Detect which cell encompasses the target text, then output its [X, Y] center coordinate. 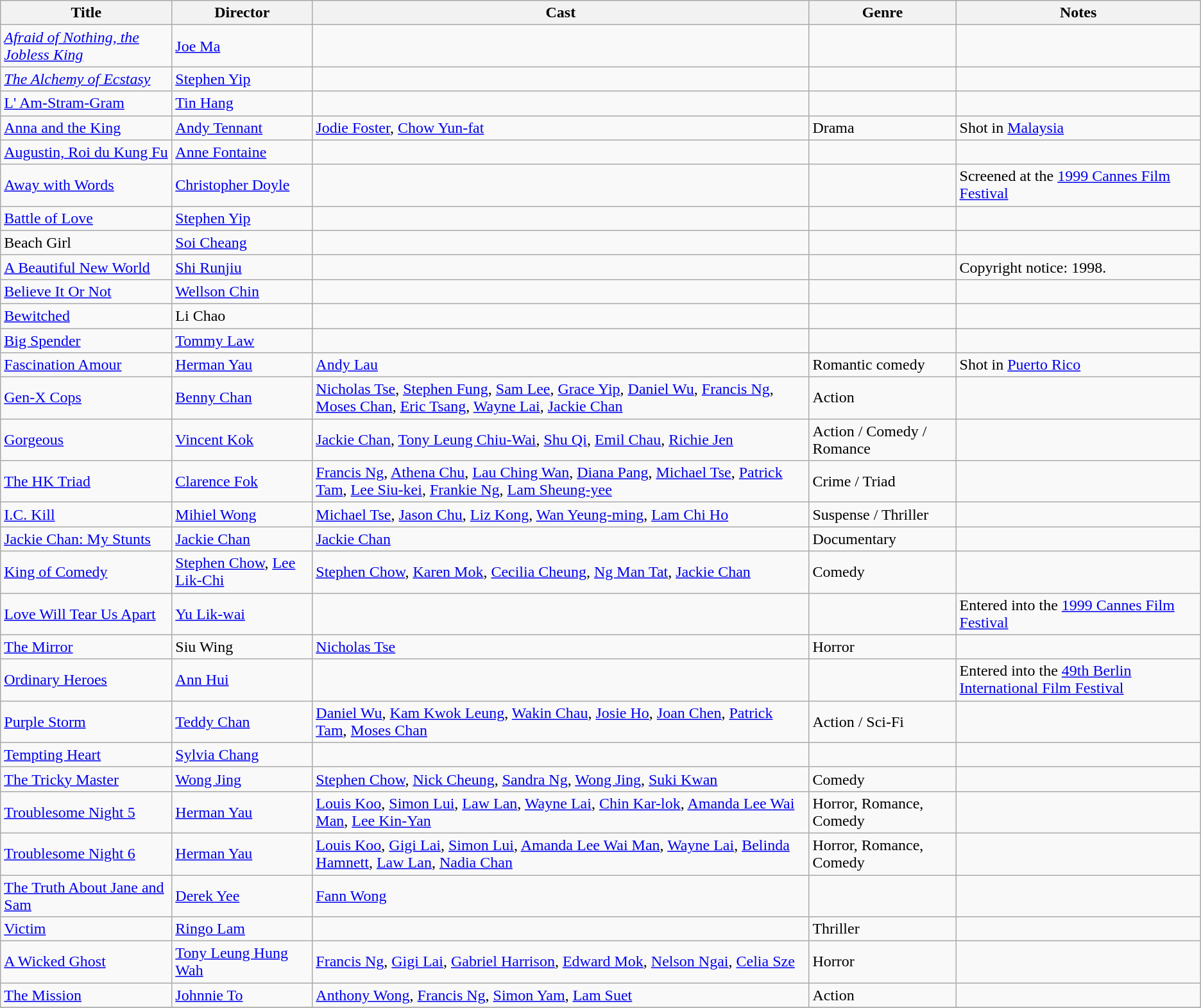
Yu Lik-wai [243, 613]
The Mirror [86, 647]
Li Chao [243, 316]
Shot in Puerto Rico [1078, 365]
Wong Jing [243, 779]
Benny Chan [243, 398]
Andy Lau [561, 365]
Anne Fontaine [243, 152]
Stephen Chow, Lee Lik-Chi [243, 572]
A Wicked Ghost [86, 962]
Wellson Chin [243, 291]
Entered into the 1999 Cannes Film Festival [1078, 613]
L' Am-Stram-Gram [86, 103]
Anthony Wong, Francis Ng, Simon Yam, Lam Suet [561, 995]
Johnnie To [243, 995]
Bewitched [86, 316]
Fascination Amour [86, 365]
Entered into the 49th Berlin International Film Festival [1078, 680]
Tony Leung Hung Wah [243, 962]
Louis Koo, Gigi Lai, Simon Lui, Amanda Lee Wai Man, Wayne Lai, Belinda Hamnett, Law Lan, Nadia Chan [561, 853]
Gen-X Cops [86, 398]
Augustin, Roi du Kung Fu [86, 152]
Louis Koo, Simon Lui, Law Lan, Wayne Lai, Chin Kar-lok, Amanda Lee Wai Man, Lee Kin-Yan [561, 812]
Sylvia Chang [243, 755]
Stephen Chow, Karen Mok, Cecilia Cheung, Ng Man Tat, Jackie Chan [561, 572]
Shot in Malaysia [1078, 128]
Crime / Triad [883, 481]
Soi Cheang [243, 243]
Christopher Doyle [243, 185]
Andy Tennant [243, 128]
Vincent Kok [243, 440]
Copyright notice: 1998. [1078, 267]
Suspense / Thriller [883, 515]
The Truth About Jane and Sam [86, 896]
Siu Wing [243, 647]
Shi Runjiu [243, 267]
I.C. Kill [86, 515]
The Mission [86, 995]
King of Comedy [86, 572]
Jackie Chan, Tony Leung Chiu-Wai, Shu Qi, Emil Chau, Richie Jen [561, 440]
Action / Sci-Fi [883, 721]
The Tricky Master [86, 779]
A Beautiful New World [86, 267]
Joe Ma [243, 46]
Michael Tse, Jason Chu, Liz Kong, Wan Yeung-ming, Lam Chi Ho [561, 515]
Big Spender [86, 341]
Screened at the 1999 Cannes Film Festival [1078, 185]
Action / Comedy / Romance [883, 440]
Jodie Foster, Chow Yun-fat [561, 128]
Troublesome Night 6 [86, 853]
Tommy Law [243, 341]
Romantic comedy [883, 365]
Francis Ng, Gigi Lai, Gabriel Harrison, Edward Mok, Nelson Ngai, Celia Sze [561, 962]
Clarence Fok [243, 481]
Love Will Tear Us Apart [86, 613]
Fann Wong [561, 896]
Nicholas Tse [561, 647]
Troublesome Night 5 [86, 812]
Francis Ng, Athena Chu, Lau Ching Wan, Diana Pang, Michael Tse, Patrick Tam, Lee Siu-kei, Frankie Ng, Lam Sheung-yee [561, 481]
Jackie Chan: My Stunts [86, 539]
Victim [86, 929]
Nicholas Tse, Stephen Fung, Sam Lee, Grace Yip, Daniel Wu, Francis Ng, Moses Chan, Eric Tsang, Wayne Lai, Jackie Chan [561, 398]
Gorgeous [86, 440]
Cast [561, 13]
Away with Words [86, 185]
Ann Hui [243, 680]
Stephen Chow, Nick Cheung, Sandra Ng, Wong Jing, Suki Kwan [561, 779]
Derek Yee [243, 896]
Battle of Love [86, 218]
Afraid of Nothing, the Jobless King [86, 46]
Director [243, 13]
Thriller [883, 929]
Notes [1078, 13]
Teddy Chan [243, 721]
The Alchemy of Ecstasy [86, 79]
Tempting Heart [86, 755]
Ordinary Heroes [86, 680]
Beach Girl [86, 243]
Documentary [883, 539]
Ringo Lam [243, 929]
Genre [883, 13]
Title [86, 13]
Believe It Or Not [86, 291]
Daniel Wu, Kam Kwok Leung, Wakin Chau, Josie Ho, Joan Chen, Patrick Tam, Moses Chan [561, 721]
Purple Storm [86, 721]
Mihiel Wong [243, 515]
The HK Triad [86, 481]
Drama [883, 128]
Anna and the King [86, 128]
Tin Hang [243, 103]
